Scan for the cell matching the given text and deliver its (X, Y) coordinate at center. 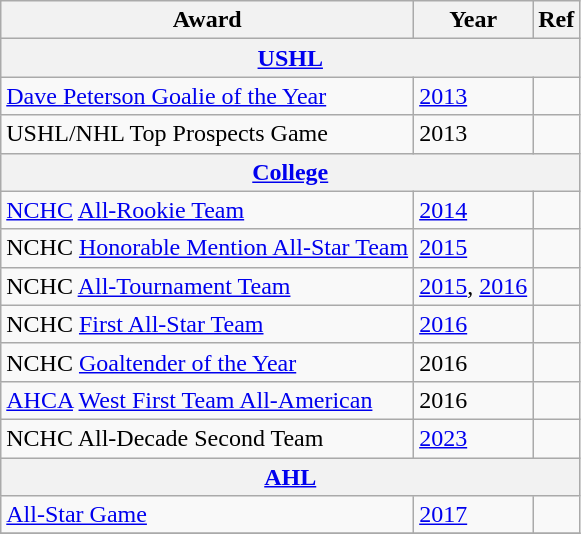
NCHC All-Decade Second Team (208, 438)
NCHC Honorable Mention All-Star Team (208, 248)
Ref (556, 20)
USHL/NHL Top Prospects Game (208, 134)
NCHC All-Rookie Team (208, 210)
2017 (474, 515)
Year (474, 20)
2023 (474, 438)
2015, 2016 (474, 286)
AHL (290, 477)
All-Star Game (208, 515)
USHL (290, 58)
NCHC First All-Star Team (208, 324)
NCHC All-Tournament Team (208, 286)
Award (208, 20)
2014 (474, 210)
AHCA West First Team All-American (208, 400)
NCHC Goaltender of the Year (208, 362)
Dave Peterson Goalie of the Year (208, 96)
2015 (474, 248)
College (290, 172)
